Extract the [X, Y] coordinate from the center of the cell holding the provided text.  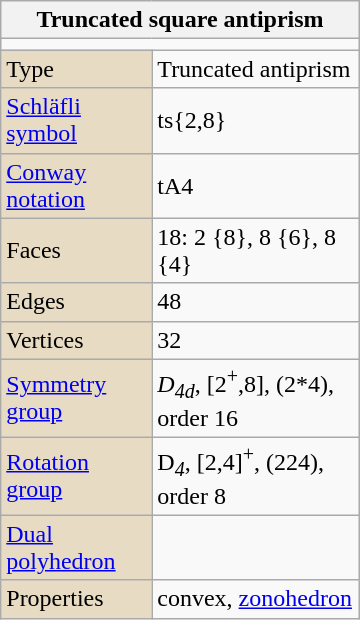
Edges [76, 302]
tA4 [256, 186]
48 [256, 302]
D4d, [2+,8], (2*4), order 16 [256, 398]
Truncated square antiprism [180, 20]
Type [76, 69]
Conway notation [76, 186]
convex, zonohedron [256, 599]
32 [256, 340]
Schläfli symbol [76, 120]
Vertices [76, 340]
Properties [76, 599]
Rotation group [76, 476]
D4, [2,4]+, (224), order 8 [256, 476]
Dual polyhedron [76, 548]
Truncated antiprism [256, 69]
Faces [76, 250]
ts{2,8} [256, 120]
Symmetry group [76, 398]
18: 2 {8}, 8 {6}, 8 {4} [256, 250]
